Locate the cell with the specified text and output its [x, y] center coordinate. 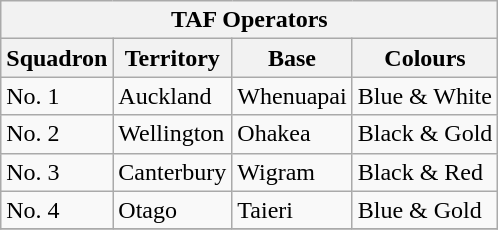
Territory [172, 58]
No. 4 [57, 210]
No. 2 [57, 134]
Blue & Gold [425, 210]
Wigram [292, 172]
Ohakea [292, 134]
Base [292, 58]
Black & Red [425, 172]
Blue & White [425, 96]
Taieri [292, 210]
Auckland [172, 96]
Wellington [172, 134]
Whenuapai [292, 96]
Squadron [57, 58]
Colours [425, 58]
No. 3 [57, 172]
Otago [172, 210]
Black & Gold [425, 134]
No. 1 [57, 96]
Canterbury [172, 172]
TAF Operators [250, 20]
